Search for the cell housing the specified text and yield its (x, y) center coordinate. 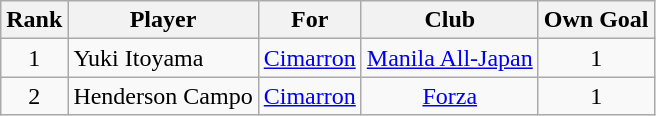
Yuki Itoyama (163, 58)
Forza (450, 96)
For (310, 20)
2 (34, 96)
Player (163, 20)
Rank (34, 20)
Henderson Campo (163, 96)
Own Goal (596, 20)
Manila All-Japan (450, 58)
Club (450, 20)
